Capture the cell that displays the provided text and extract its (X, Y) central coordinate. 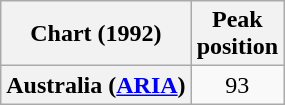
Australia (ARIA) (96, 85)
Peakposition (237, 34)
93 (237, 85)
Chart (1992) (96, 34)
